Find where the given text appears and provide that cell's center as [x, y] coordinate. 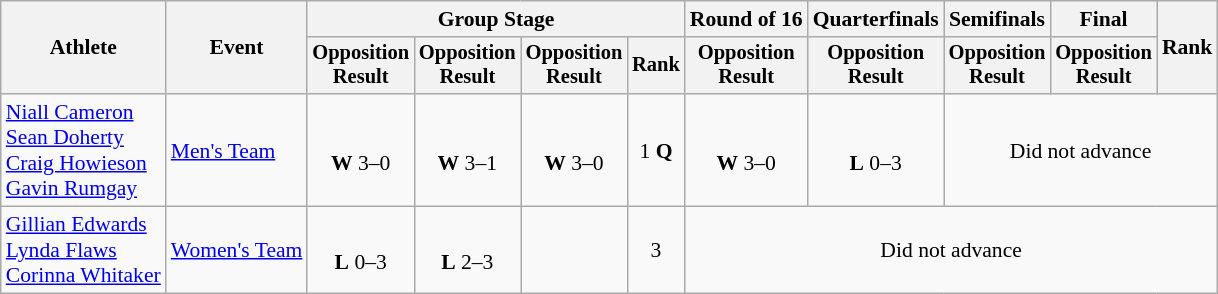
Event [237, 48]
Athlete [84, 48]
3 [656, 250]
1 Q [656, 150]
Niall CameronSean DohertyCraig HowiesonGavin Rumgay [84, 150]
Quarterfinals [876, 19]
Women's Team [237, 250]
W 3–1 [468, 150]
Men's Team [237, 150]
Round of 16 [746, 19]
Semifinals [998, 19]
Gillian EdwardsLynda FlawsCorinna Whitaker [84, 250]
Group Stage [496, 19]
L 2–3 [468, 250]
Final [1104, 19]
